Detect which cell encompasses the target text, then output its [X, Y] center coordinate. 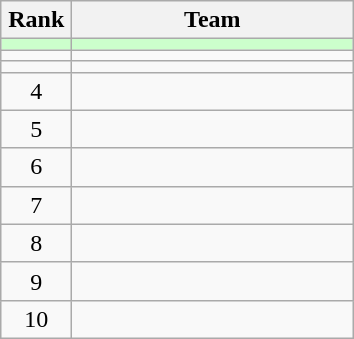
9 [36, 281]
8 [36, 243]
Rank [36, 20]
10 [36, 319]
7 [36, 205]
Team [212, 20]
5 [36, 129]
4 [36, 91]
6 [36, 167]
